Return (x, y) of the center of cell containing provided text 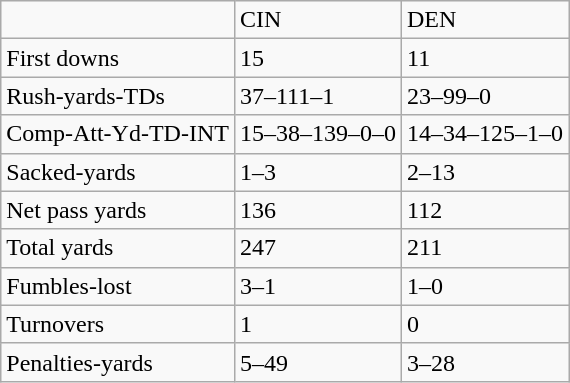
15–38–139–0–0 (318, 134)
Net pass yards (118, 210)
211 (486, 248)
3–28 (486, 362)
3–1 (318, 286)
1–0 (486, 286)
Total yards (118, 248)
Fumbles-lost (118, 286)
Penalties-yards (118, 362)
15 (318, 58)
Comp-Att-Yd-TD-INT (118, 134)
5–49 (318, 362)
247 (318, 248)
112 (486, 210)
14–34–125–1–0 (486, 134)
23–99–0 (486, 96)
2–13 (486, 172)
CIN (318, 20)
37–111–1 (318, 96)
Rush-yards-TDs (118, 96)
First downs (118, 58)
Turnovers (118, 324)
1 (318, 324)
0 (486, 324)
Sacked-yards (118, 172)
11 (486, 58)
136 (318, 210)
1–3 (318, 172)
DEN (486, 20)
